Return (X, Y) of the center of cell containing provided text 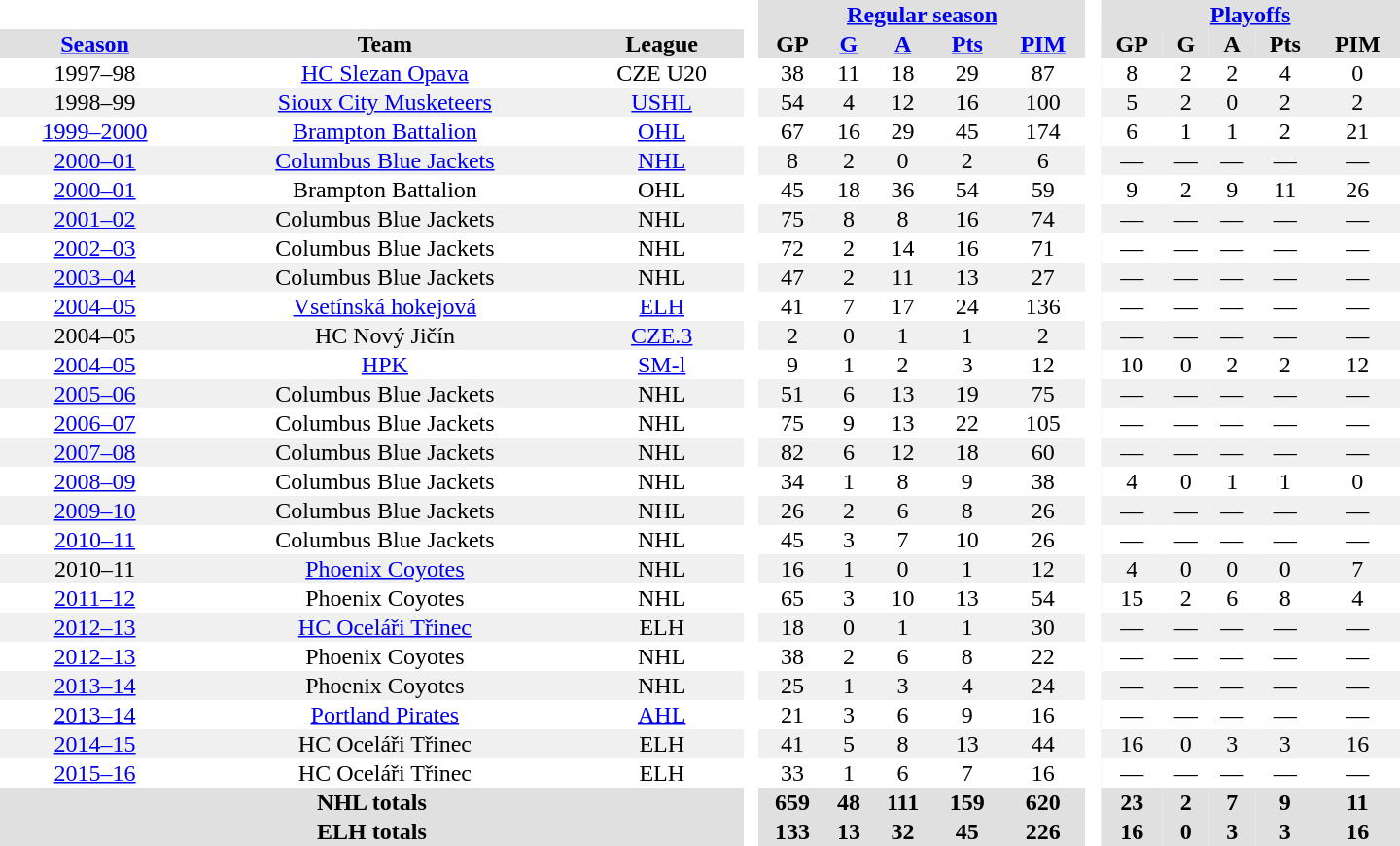
226 (1042, 831)
1999–2000 (95, 131)
159 (968, 802)
1997–98 (95, 73)
HC Slezan Opava (385, 73)
36 (903, 190)
Vsetínská hokejová (385, 306)
2005–06 (95, 394)
2014–15 (95, 744)
Playoffs (1250, 15)
100 (1042, 102)
HPK (385, 365)
48 (848, 802)
2002–03 (95, 248)
2011–12 (95, 598)
AHL (662, 715)
USHL (662, 102)
1998–99 (95, 102)
111 (903, 802)
HC Nový Jičín (385, 335)
NHL totals (371, 802)
47 (793, 277)
133 (793, 831)
2001–02 (95, 219)
67 (793, 131)
League (662, 44)
2008–09 (95, 481)
Regular season (923, 15)
14 (903, 248)
72 (793, 248)
82 (793, 452)
60 (1042, 452)
105 (1042, 423)
2003–04 (95, 277)
34 (793, 481)
51 (793, 394)
32 (903, 831)
174 (1042, 131)
17 (903, 306)
33 (793, 773)
2006–07 (95, 423)
2007–08 (95, 452)
Team (385, 44)
Portland Pirates (385, 715)
27 (1042, 277)
SM-l (662, 365)
Sioux City Musketeers (385, 102)
ELH totals (371, 831)
74 (1042, 219)
659 (793, 802)
65 (793, 598)
CZE U20 (662, 73)
2009–10 (95, 511)
44 (1042, 744)
CZE.3 (662, 335)
136 (1042, 306)
23 (1132, 802)
Season (95, 44)
620 (1042, 802)
30 (1042, 627)
2015–16 (95, 773)
19 (968, 394)
25 (793, 686)
87 (1042, 73)
15 (1132, 598)
71 (1042, 248)
59 (1042, 190)
